Scan for the cell matching the given text and deliver its (X, Y) coordinate at center. 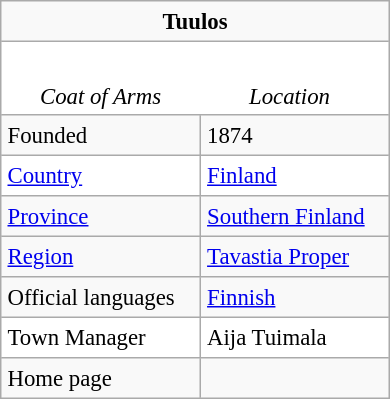
Province (101, 216)
Country (101, 175)
Tavastia Proper (294, 256)
Finnish (294, 297)
Official languages (101, 297)
Tuulos (195, 21)
Coat of Arms (100, 96)
Town Manager (101, 337)
Aija Tuimala (294, 337)
1874 (294, 135)
Location (290, 96)
Region (101, 256)
Home page (101, 378)
Finland (294, 175)
Founded (101, 135)
Southern Finland (294, 216)
Coat of Arms Location (195, 78)
